Scan for the cell matching the given text and deliver its (x, y) coordinate at center. 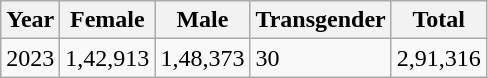
Female (108, 20)
1,48,373 (202, 58)
2,91,316 (438, 58)
Transgender (320, 20)
1,42,913 (108, 58)
Year (30, 20)
Total (438, 20)
Male (202, 20)
2023 (30, 58)
30 (320, 58)
